Search for the cell housing the specified text and yield its (x, y) center coordinate. 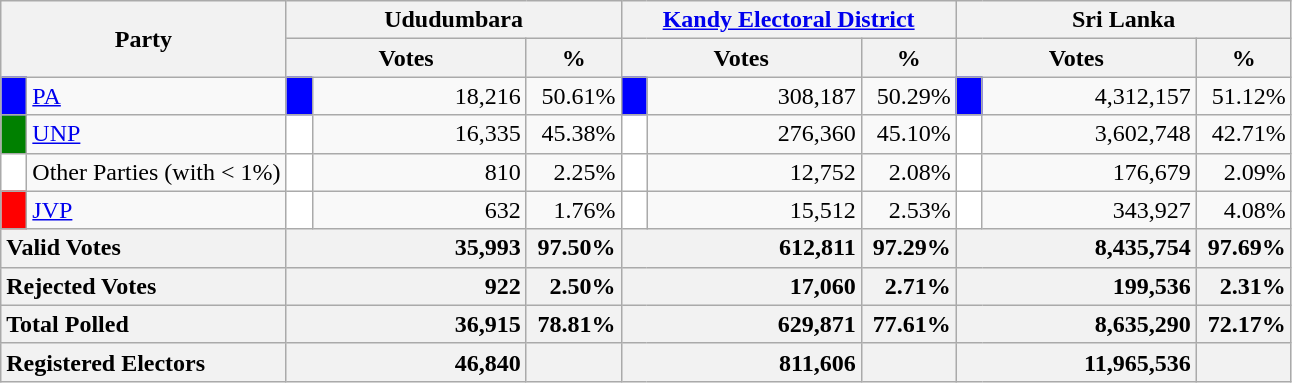
811,606 (741, 362)
97.50% (574, 248)
42.71% (1244, 134)
77.61% (908, 324)
46,840 (406, 362)
2.50% (574, 286)
343,927 (1089, 210)
15,512 (754, 210)
Valid Votes (144, 248)
JVP (156, 210)
176,679 (1089, 172)
72.17% (1244, 324)
1.76% (574, 210)
78.81% (574, 324)
276,360 (754, 134)
810 (419, 172)
3,602,748 (1089, 134)
45.10% (908, 134)
Sri Lanka (1124, 20)
199,536 (1076, 286)
922 (406, 286)
50.29% (908, 96)
308,187 (754, 96)
17,060 (741, 286)
35,993 (406, 248)
Ududumbara (454, 20)
Total Polled (144, 324)
PA (156, 96)
Registered Electors (144, 362)
2.08% (908, 172)
2.53% (908, 210)
UNP (156, 134)
4.08% (1244, 210)
11,965,536 (1076, 362)
Other Parties (with < 1%) (156, 172)
12,752 (754, 172)
4,312,157 (1089, 96)
2.25% (574, 172)
612,811 (741, 248)
16,335 (419, 134)
45.38% (574, 134)
50.61% (574, 96)
8,435,754 (1076, 248)
Party (144, 39)
97.69% (1244, 248)
632 (419, 210)
2.09% (1244, 172)
36,915 (406, 324)
Kandy Electoral District (788, 20)
8,635,290 (1076, 324)
18,216 (419, 96)
629,871 (741, 324)
2.71% (908, 286)
2.31% (1244, 286)
97.29% (908, 248)
Rejected Votes (144, 286)
51.12% (1244, 96)
